Locate the cell with the specified text and output its [X, Y] center coordinate. 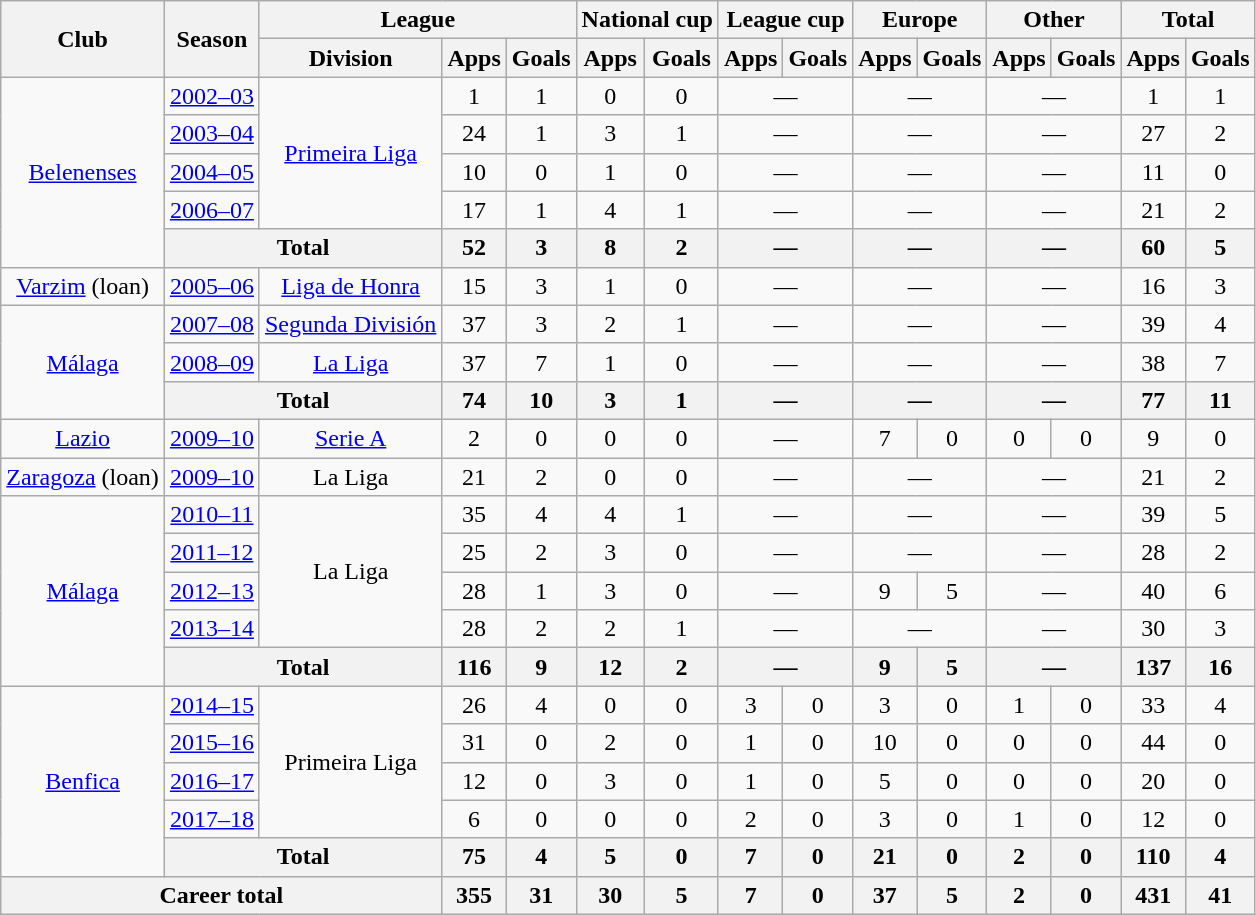
2011–12 [212, 553]
League cup [785, 20]
2012–13 [212, 591]
League [418, 20]
35 [474, 515]
77 [1153, 400]
2008–09 [212, 362]
2014–15 [212, 705]
2006–07 [212, 210]
41 [1220, 895]
116 [474, 667]
Belenenses [83, 172]
2007–08 [212, 324]
Division [350, 58]
75 [474, 857]
40 [1153, 591]
Europe [920, 20]
60 [1153, 248]
2015–16 [212, 743]
38 [1153, 362]
Season [212, 39]
2002–03 [212, 96]
Lazio [83, 438]
Serie A [350, 438]
Varzim (loan) [83, 286]
110 [1153, 857]
17 [474, 210]
355 [474, 895]
137 [1153, 667]
26 [474, 705]
2013–14 [212, 629]
15 [474, 286]
2017–18 [212, 819]
2003–04 [212, 134]
52 [474, 248]
2004–05 [212, 172]
25 [474, 553]
Other [1054, 20]
Segunda División [350, 324]
20 [1153, 781]
Club [83, 39]
Zaragoza (loan) [83, 477]
27 [1153, 134]
2005–06 [212, 286]
8 [610, 248]
2010–11 [212, 515]
Liga de Honra [350, 286]
431 [1153, 895]
74 [474, 400]
National cup [647, 20]
24 [474, 134]
2016–17 [212, 781]
Benfica [83, 781]
Career total [222, 895]
33 [1153, 705]
44 [1153, 743]
